Pinpoint the cell where the given text exists, returning its (X, Y) midpoint coordinate. 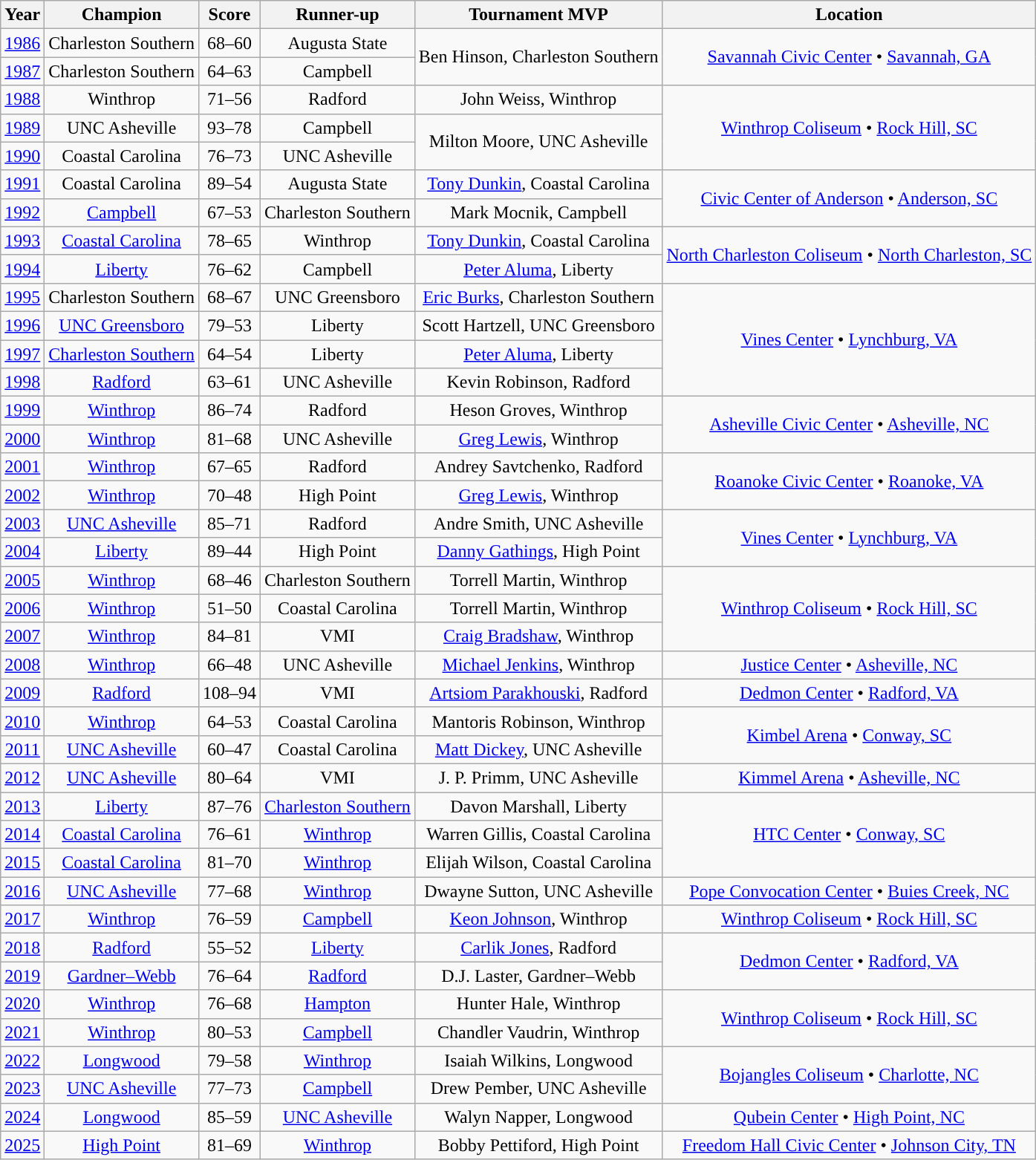
Warren Gillis, Coastal Carolina (538, 835)
2001 (22, 467)
2024 (22, 1117)
80–64 (230, 778)
1986 (22, 43)
Walyn Napper, Longwood (538, 1117)
70–48 (230, 495)
2003 (22, 524)
55–52 (230, 948)
87–76 (230, 806)
2021 (22, 1032)
1993 (22, 241)
76–73 (230, 156)
1994 (22, 269)
76–59 (230, 919)
Asheville Civic Center • Asheville, NC (850, 425)
J. P. Primm, UNC Asheville (538, 778)
64–53 (230, 721)
2010 (22, 721)
Chandler Vaudrin, Winthrop (538, 1032)
Scott Hartzell, UNC Greensboro (538, 325)
2018 (22, 948)
76–61 (230, 835)
81–70 (230, 863)
79–53 (230, 325)
78–65 (230, 241)
Heson Groves, Winthrop (538, 411)
79–58 (230, 1060)
76–62 (230, 269)
1991 (22, 184)
Freedom Hall Civic Center • Johnson City, TN (850, 1145)
Kimmel Arena • Asheville, NC (850, 778)
Carlik Jones, Radford (538, 948)
108–94 (230, 693)
1997 (22, 354)
68–46 (230, 580)
81–68 (230, 439)
2019 (22, 976)
Hunter Hale, Winthrop (538, 1004)
2004 (22, 552)
1996 (22, 325)
51–50 (230, 608)
Bojangles Coliseum • Charlotte, NC (850, 1075)
2011 (22, 749)
Civic Center of Anderson • Anderson, SC (850, 198)
Elijah Wilson, Coastal Carolina (538, 863)
Savannah Civic Center • Savannah, GA (850, 57)
Kimbel Arena • Conway, SC (850, 735)
67–53 (230, 212)
Champion (122, 15)
2023 (22, 1089)
2008 (22, 665)
Isaiah Wilkins, Longwood (538, 1060)
2007 (22, 636)
2020 (22, 1004)
85–59 (230, 1117)
Year (22, 15)
2017 (22, 919)
2013 (22, 806)
1995 (22, 297)
Mark Mocnik, Campbell (538, 212)
D.J. Laster, Gardner–Webb (538, 976)
77–73 (230, 1089)
2015 (22, 863)
Matt Dickey, UNC Asheville (538, 749)
Location (850, 15)
North Charleston Coliseum • North Charleston, SC (850, 255)
Bobby Pettiford, High Point (538, 1145)
77–68 (230, 891)
63–61 (230, 382)
2016 (22, 891)
Hampton (338, 1004)
80–53 (230, 1032)
Dwayne Sutton, UNC Asheville (538, 891)
68–67 (230, 297)
64–54 (230, 354)
Craig Bradshaw, Winthrop (538, 636)
2006 (22, 608)
86–74 (230, 411)
64–63 (230, 71)
1987 (22, 71)
81–69 (230, 1145)
1989 (22, 128)
89–54 (230, 184)
Drew Pember, UNC Asheville (538, 1089)
1988 (22, 100)
76–64 (230, 976)
60–47 (230, 749)
Ben Hinson, Charleston Southern (538, 57)
Danny Gathings, High Point (538, 552)
Justice Center • Asheville, NC (850, 665)
John Weiss, Winthrop (538, 100)
85–71 (230, 524)
76–68 (230, 1004)
66–48 (230, 665)
Qubein Center • High Point, NC (850, 1117)
HTC Center • Conway, SC (850, 834)
84–81 (230, 636)
71–56 (230, 100)
Pope Convocation Center • Buies Creek, NC (850, 891)
1990 (22, 156)
2009 (22, 693)
2014 (22, 835)
Andre Smith, UNC Asheville (538, 524)
67–65 (230, 467)
2022 (22, 1060)
Runner-up (338, 15)
89–44 (230, 552)
Davon Marshall, Liberty (538, 806)
Score (230, 15)
2025 (22, 1145)
2000 (22, 439)
93–78 (230, 128)
2005 (22, 580)
1998 (22, 382)
Andrey Savtchenko, Radford (538, 467)
1999 (22, 411)
2012 (22, 778)
Keon Johnson, Winthrop (538, 919)
Gardner–Webb (122, 976)
68–60 (230, 43)
Eric Burks, Charleston Southern (538, 297)
Michael Jenkins, Winthrop (538, 665)
Roanoke Civic Center • Roanoke, VA (850, 481)
Milton Moore, UNC Asheville (538, 142)
Mantoris Robinson, Winthrop (538, 721)
Tournament MVP (538, 15)
2002 (22, 495)
Artsiom Parakhouski, Radford (538, 693)
Kevin Robinson, Radford (538, 382)
1992 (22, 212)
